Extract the (X, Y) coordinate from the center of the cell holding the provided text.  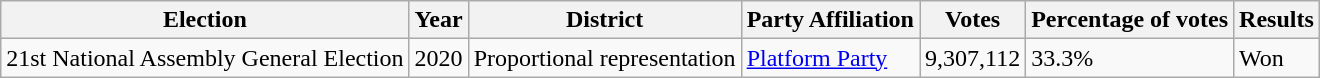
9,307,112 (973, 58)
District (604, 20)
Votes (973, 20)
Won (1277, 58)
21st National Assembly General Election (205, 58)
33.3% (1130, 58)
Results (1277, 20)
Election (205, 20)
Proportional representation (604, 58)
2020 (438, 58)
Party Affiliation (830, 20)
Platform Party (830, 58)
Percentage of votes (1130, 20)
Year (438, 20)
